Locate the cell with the specified text and output its [x, y] center coordinate. 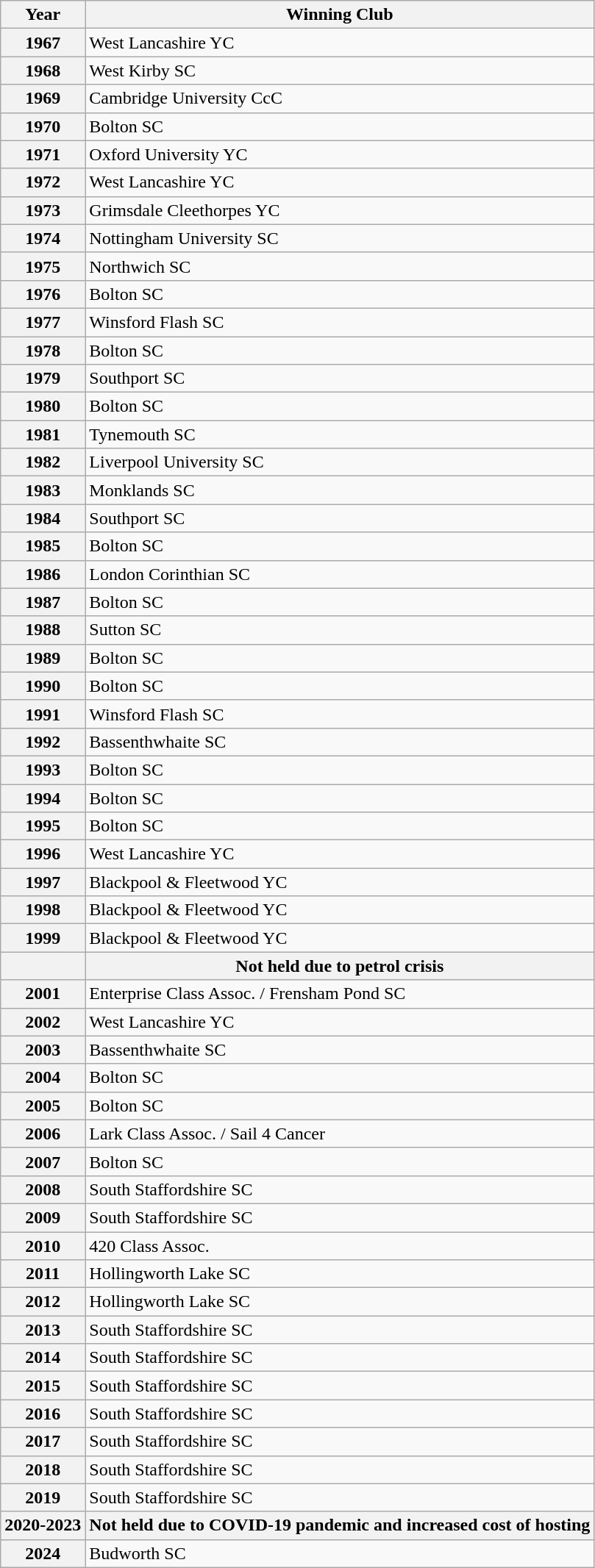
2024 [43, 1553]
1976 [43, 294]
Grimsdale Cleethorpes YC [340, 210]
2004 [43, 1078]
1972 [43, 182]
1993 [43, 770]
1986 [43, 574]
1975 [43, 266]
1997 [43, 882]
2009 [43, 1217]
1983 [43, 490]
Liverpool University SC [340, 462]
1977 [43, 322]
1981 [43, 434]
Not held due to COVID-19 pandemic and increased cost of hosting [340, 1525]
1991 [43, 714]
2014 [43, 1358]
London Corinthian SC [340, 574]
1982 [43, 462]
2005 [43, 1106]
1973 [43, 210]
2017 [43, 1442]
Northwich SC [340, 266]
2012 [43, 1302]
2013 [43, 1330]
1988 [43, 630]
1974 [43, 238]
1987 [43, 602]
1996 [43, 854]
1992 [43, 742]
Monklands SC [340, 490]
1968 [43, 71]
1989 [43, 658]
Oxford University YC [340, 154]
Enterprise Class Assoc. / Frensham Pond SC [340, 994]
2010 [43, 1246]
2001 [43, 994]
1984 [43, 518]
1994 [43, 798]
West Kirby SC [340, 71]
2007 [43, 1161]
1967 [43, 43]
Tynemouth SC [340, 434]
2019 [43, 1497]
1970 [43, 126]
2006 [43, 1134]
1971 [43, 154]
2008 [43, 1189]
2015 [43, 1386]
Year [43, 15]
Lark Class Assoc. / Sail 4 Cancer [340, 1134]
Nottingham University SC [340, 238]
420 Class Assoc. [340, 1246]
1998 [43, 910]
2003 [43, 1050]
Sutton SC [340, 630]
2002 [43, 1022]
2018 [43, 1469]
1980 [43, 407]
Cambridge University CcC [340, 99]
1985 [43, 546]
1990 [43, 686]
1999 [43, 938]
1995 [43, 826]
1969 [43, 99]
Budworth SC [340, 1553]
2016 [43, 1414]
Not held due to petrol crisis [340, 966]
1979 [43, 379]
2011 [43, 1274]
2020-2023 [43, 1525]
Winning Club [340, 15]
1978 [43, 351]
